Capture the cell that displays the provided text and extract its (X, Y) central coordinate. 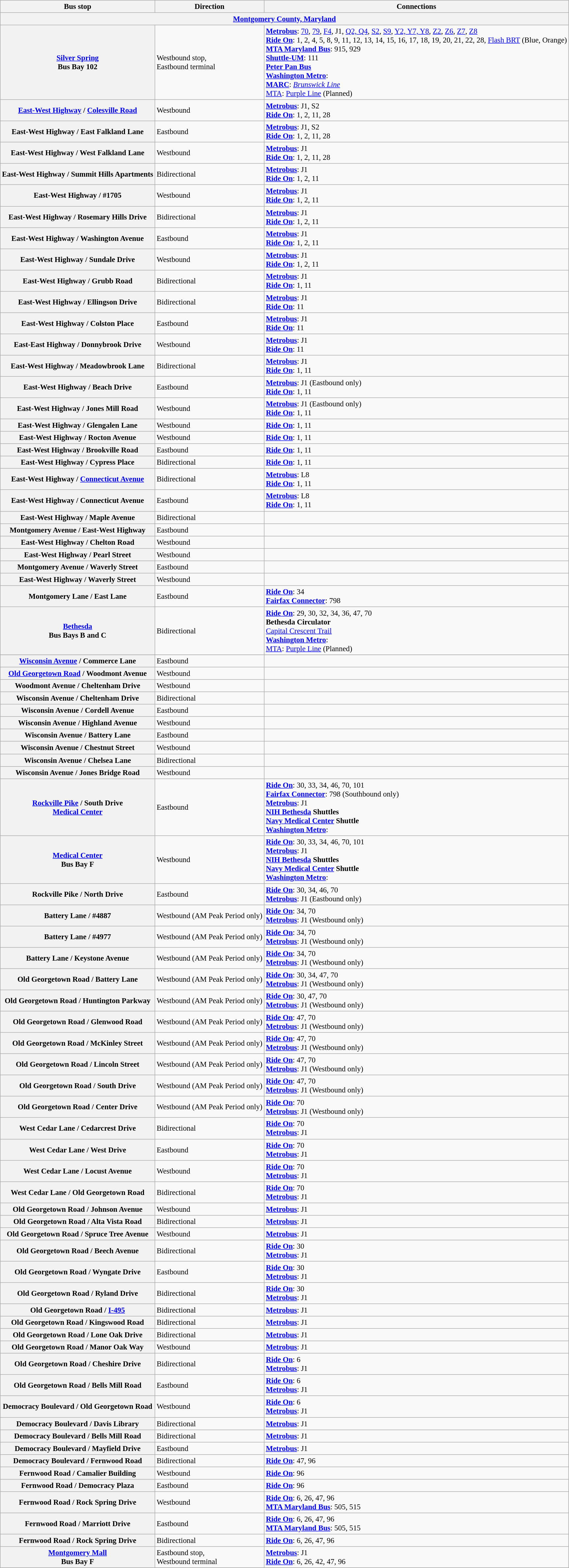
Old Georgetown Road / Wyngate Drive (78, 1272)
East-West Highway / Cypress Place (78, 462)
Battery Lane / #4977 (78, 937)
West Cedar Lane / West Drive (78, 1149)
East-West Highway / Chelton Road (78, 542)
Direction (210, 7)
Ride On: 34 Fairfax Connector: 798 (416, 596)
West Cedar Lane / Locust Avenue (78, 1171)
Old Georgetown Road / South Drive (78, 1086)
East-East Highway / Donnybrook Drive (78, 345)
Wisconsin Avenue / Commerce Lane (78, 661)
Ride On: 70 Metrobus: J1 (Westbound only) (416, 1107)
Old Georgetown Road / Lone Oak Drive (78, 1335)
East-West Highway / #1705 (78, 196)
Old Georgetown Road / McKinley Street (78, 1043)
Ride On: 30, 33, 34, 46, 70, 101 Metrobus: J1 NIH Bethesda Shuttles Navy Medical Center Shuttle Washington Metro: (416, 859)
East-West Highway / Ellingson Drive (78, 302)
Ride On: 6, 26, 47, 96 (416, 1540)
Old Georgetown Road / Glenwood Road (78, 1022)
Old Georgetown Road / Cheshire Drive (78, 1364)
East-West Highway / Colesville Road (78, 111)
Bus stop (78, 7)
West Cedar Lane / Old Georgetown Road (78, 1192)
Medical CenterBus Bay F (78, 859)
Wisconsin Avenue / Cordell Avenue (78, 711)
Wisconsin Avenue / Highland Avenue (78, 723)
Ride On: 30, 47, 70 Metrobus: J1 (Westbound only) (416, 1001)
Eastbound stop,Westbound terminal (210, 1557)
Montgomery Lane / East Lane (78, 596)
Silver SpringBus Bay 102 (78, 63)
East-West Highway / Pearl Street (78, 555)
Fernwood Road / Camalier Building (78, 1473)
Old Georgetown Road / I-495 (78, 1310)
East-West Highway / Sundale Drive (78, 260)
Old Georgetown Road / Alta Vista Road (78, 1222)
Old Georgetown Road / Beech Avenue (78, 1251)
East-West Highway / Jones Mill Road (78, 409)
Montgomery Avenue / Waverly Street (78, 567)
Bethesda Bus Bays B and C (78, 631)
Woodmont Avenue / Cheltenham Drive (78, 686)
Old Georgetown Road / Ryland Drive (78, 1293)
East-West Highway / Summit Hills Apartments (78, 174)
Ride On: 30, 34, 47, 70 Metrobus: J1 (Westbound only) (416, 979)
East-West Highway / Rocton Avenue (78, 438)
Old Georgetown Road / Battery Lane (78, 979)
East-West Highway / East Falkland Lane (78, 132)
Ride On: 29, 30, 32, 34, 36, 47, 70 Bethesda Circulator Capital Crescent Trail Washington Metro: MTA: Purple Line (Planned) (416, 631)
East-West Highway / Meadowbrook Lane (78, 366)
Fernwood Road / Democracy Plaza (78, 1486)
Democracy Boulevard / Old Georgetown Road (78, 1407)
Connections (416, 7)
Battery Lane / #4887 (78, 915)
Old Georgetown Road / Spruce Tree Avenue (78, 1234)
Democracy Boulevard / Davis Library (78, 1424)
Rockville Pike / South DriveMedical Center (78, 807)
Wisconsin Avenue / Chelsea Lane (78, 760)
East-West Highway / Glengalen Lane (78, 425)
East-West Highway / Maple Avenue (78, 517)
Old Georgetown Road / Kingswood Road (78, 1322)
Ride On: 47, 96 (416, 1461)
Wisconsin Avenue / Battery Lane (78, 735)
Westbound stop,Eastbound terminal (210, 63)
Montgomery Avenue / East-West Highway (78, 530)
East-West Highway / Grubb Road (78, 281)
East-West Highway / Rosemary Hills Drive (78, 217)
Montgomery County, Maryland (285, 19)
Democracy Boulevard / Bells Mill Road (78, 1436)
Old Georgetown Road / Huntington Parkway (78, 1001)
Rockville Pike / North Drive (78, 894)
Montgomery Mall Bus Bay F (78, 1557)
Old Georgetown Road / Manor Oak Way (78, 1347)
Wisconsin Avenue / Jones Bridge Road (78, 772)
East-West Highway / Beach Drive (78, 387)
Old Georgetown Road / Johnson Avenue (78, 1209)
Fernwood Road / Marriott Drive (78, 1524)
Battery Lane / Keystone Avenue (78, 958)
East-West Highway / Colston Place (78, 324)
West Cedar Lane / Cedarcrest Drive (78, 1128)
East-West Highway / Washington Avenue (78, 238)
Metrobus: J1 Ride On: 6, 26, 42, 47, 96 (416, 1557)
Democracy Boulevard / Mayfield Drive (78, 1448)
Democracy Boulevard / Fernwood Road (78, 1461)
East-West Highway / Brookville Road (78, 450)
Old Georgetown Road / Lincoln Street (78, 1064)
Wisconsin Avenue / Cheltenham Drive (78, 698)
Wisconsin Avenue / Chestnut Street (78, 748)
Old Georgetown Road / Center Drive (78, 1107)
East-West Highway / Waverly Street (78, 579)
Ride On: 30, 34, 46, 70 Metrobus: J1 (Eastbound only) (416, 894)
East-West Highway / West Falkland Lane (78, 153)
Metrobus: J1 Ride On: 1, 2, 11, 28 (416, 153)
Old Georgetown Road / Bells Mill Road (78, 1385)
Old Georgetown Road / Woodmont Avenue (78, 674)
